For the text-containing cell, return its midpoint in (X, Y) coordinate format. 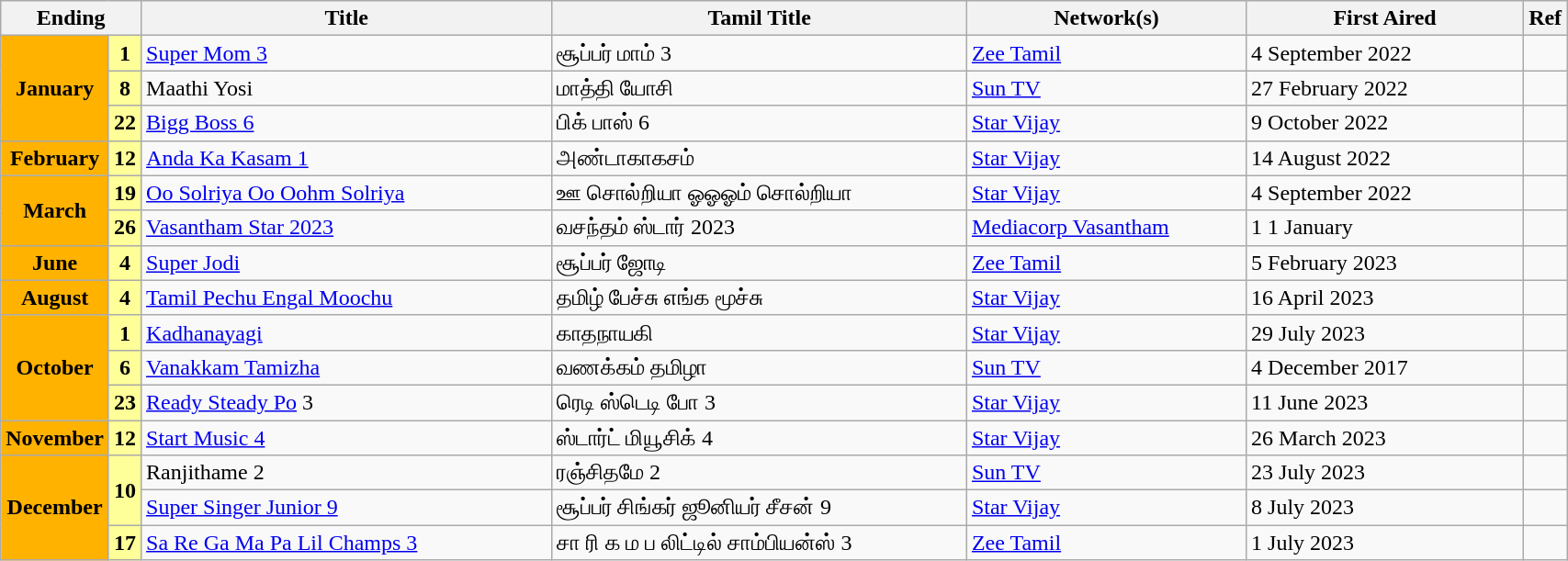
Maathi Yosi (347, 88)
Start Music 4 (347, 438)
பிக் பாஸ் 6 (759, 123)
8 (125, 88)
வணக்கம் தமிழா (759, 367)
Ranjithame 2 (347, 473)
9 October 2022 (1385, 123)
October (55, 367)
22 (125, 123)
Ref (1545, 18)
March (55, 210)
Bigg Boss 6 (347, 123)
27 February 2022 (1385, 88)
Mediacorp Vasantham (1106, 228)
மாத்தி யோசி (759, 88)
Ready Steady Po 3 (347, 402)
6 (125, 367)
வசந்தம் ஸ்டார் 2023 (759, 228)
ரஞ்சிதமே 2 (759, 473)
November (55, 438)
ஸ்டார்ட் மியூசிக் 4 (759, 438)
Ending (72, 18)
Super Mom 3 (347, 53)
Kadhanayagi (347, 332)
26 March 2023 (1385, 438)
5 February 2023 (1385, 263)
Super Jodi (347, 263)
ரெடி ஸ்டெடி போ 3 (759, 402)
Oo Solriya Oo Oohm Solriya (347, 193)
19 (125, 193)
February (55, 158)
29 July 2023 (1385, 332)
23 July 2023 (1385, 473)
Sa Re Ga Ma Pa Lil Champs 3 (347, 543)
சூப்பர் ஜோடி (759, 263)
Tamil Pechu Engal Moochu (347, 297)
17 (125, 543)
காதநாயகி (759, 332)
Vanakkam Tamizha (347, 367)
First Aired (1385, 18)
8 July 2023 (1385, 508)
14 August 2022 (1385, 158)
26 (125, 228)
June (55, 263)
சா ரி க ம ப லிட்டில் சாம்பியன்ஸ் 3 (759, 543)
Anda Ka Kasam 1 (347, 158)
10 (125, 490)
23 (125, 402)
Tamil Title (759, 18)
1 1 January (1385, 228)
அண்டாகாகசம் (759, 158)
16 April 2023 (1385, 297)
December (55, 508)
August (55, 297)
ஊ சொல்றியா ஓஓஓம் சொல்றியா (759, 193)
Vasantham Star 2023 (347, 228)
11 June 2023 (1385, 402)
1 July 2023 (1385, 543)
தமிழ் பேச்சு எங்க மூச்சு (759, 297)
Network(s) (1106, 18)
4 December 2017 (1385, 367)
சூப்பர் சிங்கர் ஜூனியர் சீசன் 9 (759, 508)
சூப்பர் மாம் 3 (759, 53)
Title (347, 18)
January (55, 88)
Super Singer Junior 9 (347, 508)
